For the text-containing cell, return its midpoint in (x, y) coordinate format. 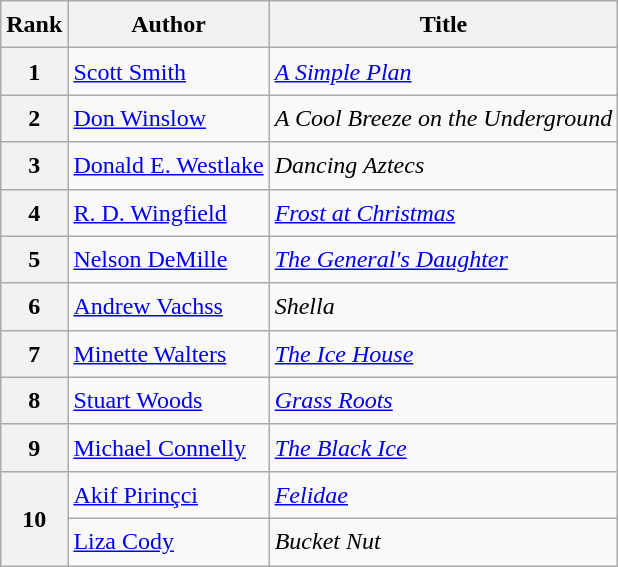
Frost at Christmas (444, 212)
Michael Connelly (168, 448)
3 (34, 166)
4 (34, 212)
Andrew Vachss (168, 306)
A Simple Plan (444, 72)
6 (34, 306)
Grass Roots (444, 400)
Donald E. Westlake (168, 166)
Bucket Nut (444, 542)
Stuart Woods (168, 400)
The Black Ice (444, 448)
R. D. Wingfield (168, 212)
The General's Daughter (444, 260)
The Ice House (444, 354)
Don Winslow (168, 118)
8 (34, 400)
Nelson DeMille (168, 260)
Shella (444, 306)
Title (444, 24)
Rank (34, 24)
A Cool Breeze on the Underground (444, 118)
Scott Smith (168, 72)
10 (34, 518)
Minette Walters (168, 354)
Author (168, 24)
5 (34, 260)
Dancing Aztecs (444, 166)
9 (34, 448)
Liza Cody (168, 542)
7 (34, 354)
1 (34, 72)
Akif Pirinçci (168, 494)
Felidae (444, 494)
2 (34, 118)
